Output the [X, Y] coordinate of the center of the cell containing the given text.  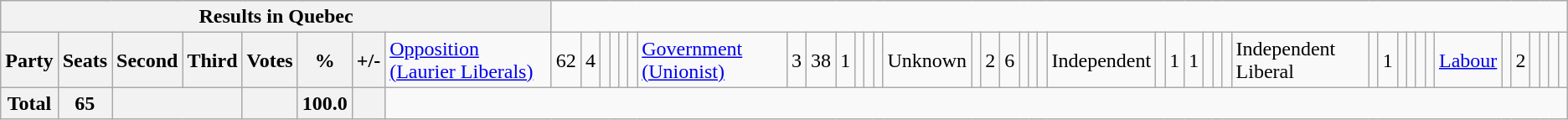
Third [213, 60]
% [325, 60]
Second [147, 60]
Seats [85, 60]
65 [85, 103]
Government (Unionist) [712, 60]
4 [590, 60]
Labour [1467, 60]
38 [821, 60]
Party [29, 60]
Opposition (Laurier Liberals) [469, 60]
Unknown [927, 60]
100.0 [325, 103]
+/- [369, 60]
Votes [270, 60]
3 [797, 60]
Independent [1101, 60]
6 [1010, 60]
Results in Quebec [276, 17]
Total [29, 103]
62 [566, 60]
Independent Liberal [1300, 60]
